Provide the (x, y) coordinate of the cell's center where the given text is located.  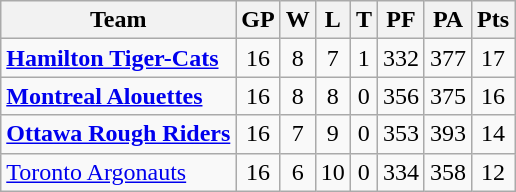
Team (118, 20)
Montreal Alouettes (118, 96)
PA (448, 20)
10 (332, 172)
332 (400, 58)
14 (494, 134)
6 (298, 172)
PF (400, 20)
356 (400, 96)
358 (448, 172)
353 (400, 134)
T (364, 20)
GP (258, 20)
Ottawa Rough Riders (118, 134)
Toronto Argonauts (118, 172)
334 (400, 172)
393 (448, 134)
1 (364, 58)
9 (332, 134)
17 (494, 58)
Pts (494, 20)
377 (448, 58)
W (298, 20)
375 (448, 96)
12 (494, 172)
Hamilton Tiger-Cats (118, 58)
L (332, 20)
